Identify which cell holds the provided text, then report its (X, Y) central coordinate. 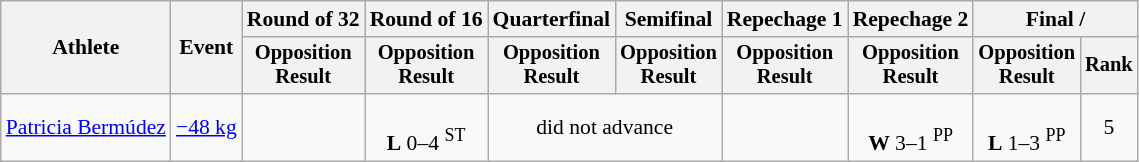
Final / (1055, 19)
L 0–4 ST (426, 128)
Round of 16 (426, 19)
Repechage 2 (911, 19)
5 (1109, 128)
Athlete (86, 48)
Event (206, 48)
L 1–3 PP (1026, 128)
Semifinal (668, 19)
Quarterfinal (552, 19)
Repechage 1 (785, 19)
−48 kg (206, 128)
Round of 32 (304, 19)
Patricia Bermúdez (86, 128)
did not advance (605, 128)
Rank (1109, 66)
W 3–1 PP (911, 128)
